Detect which cell encompasses the target text, then output its [X, Y] center coordinate. 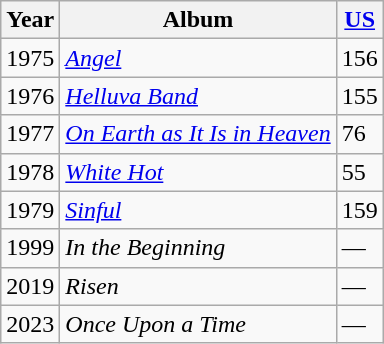
Sinful [198, 210]
In the Beginning [198, 248]
Year [30, 20]
White Hot [198, 172]
1977 [30, 134]
Risen [198, 286]
76 [360, 134]
155 [360, 96]
156 [360, 58]
Once Upon a Time [198, 324]
US [360, 20]
1978 [30, 172]
2023 [30, 324]
2019 [30, 286]
1975 [30, 58]
Album [198, 20]
On Earth as It Is in Heaven [198, 134]
1976 [30, 96]
1979 [30, 210]
55 [360, 172]
Angel [198, 58]
159 [360, 210]
1999 [30, 248]
Helluva Band [198, 96]
